Output the [X, Y] coordinate of the center of the cell containing the given text.  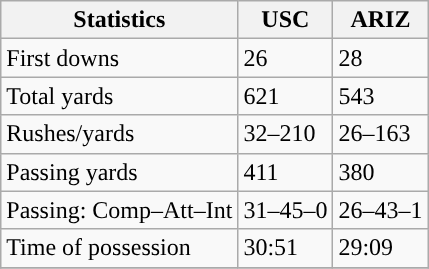
ARIZ [380, 20]
30:51 [286, 248]
26–43–1 [380, 210]
First downs [120, 58]
543 [380, 96]
32–210 [286, 134]
26 [286, 58]
Total yards [120, 96]
USC [286, 20]
Passing: Comp–Att–Int [120, 210]
28 [380, 58]
Rushes/yards [120, 134]
31–45–0 [286, 210]
Passing yards [120, 172]
26–163 [380, 134]
380 [380, 172]
Time of possession [120, 248]
411 [286, 172]
Statistics [120, 20]
29:09 [380, 248]
621 [286, 96]
